Search for the cell housing the specified text and yield its (x, y) center coordinate. 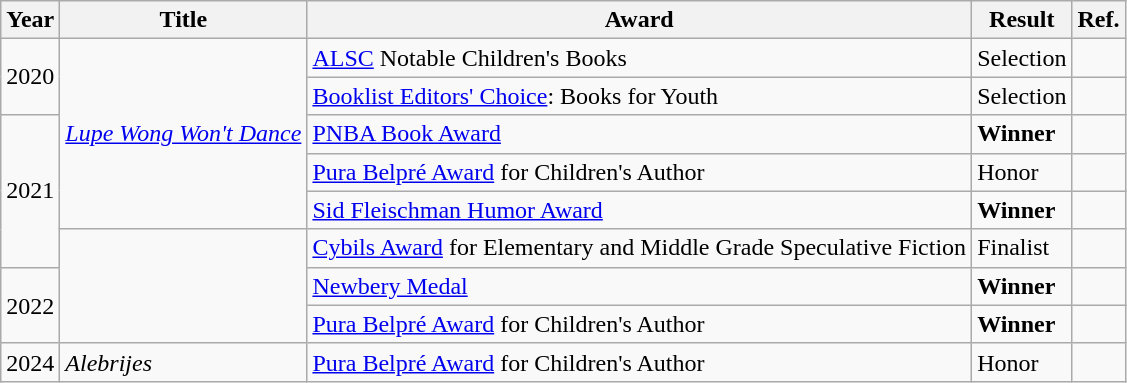
Sid Fleischman Humor Award (640, 210)
Lupe Wong Won't Dance (184, 134)
Finalist (1022, 248)
Newbery Medal (640, 286)
Alebrijes (184, 362)
2022 (30, 305)
Ref. (1098, 20)
2024 (30, 362)
2021 (30, 191)
Year (30, 20)
ALSC Notable Children's Books (640, 58)
2020 (30, 77)
Cybils Award for Elementary and Middle Grade Speculative Fiction (640, 248)
Result (1022, 20)
Title (184, 20)
Booklist Editors' Choice: Books for Youth (640, 96)
PNBA Book Award (640, 134)
Award (640, 20)
